Return [x, y] of the center of cell containing provided text 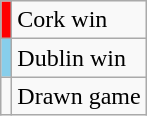
Dublin win [79, 58]
Drawn game [79, 96]
Cork win [79, 20]
